Identify which cell holds the provided text, then report its (X, Y) central coordinate. 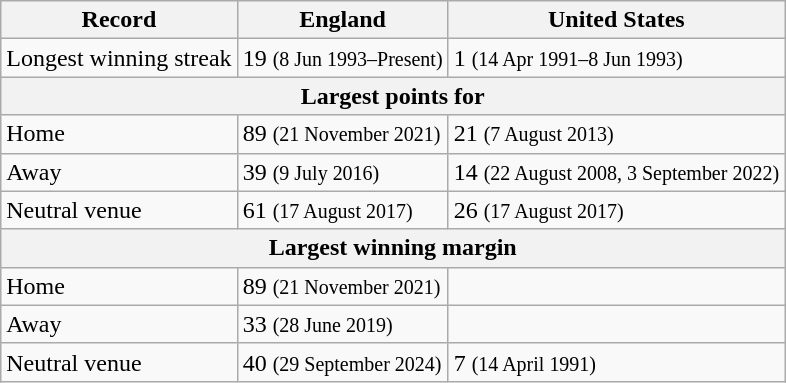
Longest winning streak (119, 58)
19 (8 Jun 1993–Present) (342, 58)
33 (28 June 2019) (342, 324)
Record (119, 20)
Largest points for (393, 96)
39 (9 July 2016) (342, 172)
61 (17 August 2017) (342, 210)
7 (14 April 1991) (616, 362)
40 (29 September 2024) (342, 362)
Largest winning margin (393, 248)
1 (14 Apr 1991–8 Jun 1993) (616, 58)
England (342, 20)
United States (616, 20)
26 (17 August 2017) (616, 210)
14 (22 August 2008, 3 September 2022) (616, 172)
21 (7 August 2013) (616, 134)
